Return (x, y) of the center of cell containing provided text 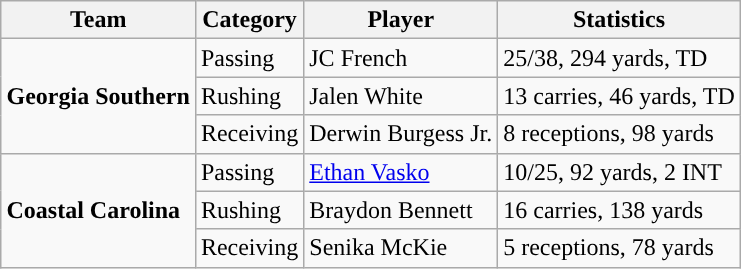
Statistics (620, 20)
8 receptions, 98 yards (620, 134)
JC French (401, 58)
Georgia Southern (98, 96)
Derwin Burgess Jr. (401, 134)
Category (249, 20)
Player (401, 20)
Coastal Carolina (98, 210)
Senika McKie (401, 248)
Braydon Bennett (401, 210)
10/25, 92 yards, 2 INT (620, 172)
5 receptions, 78 yards (620, 248)
Ethan Vasko (401, 172)
Team (98, 20)
Jalen White (401, 96)
16 carries, 138 yards (620, 210)
13 carries, 46 yards, TD (620, 96)
25/38, 294 yards, TD (620, 58)
